From the cell containing the given text, extract its center point as (x, y) coordinate. 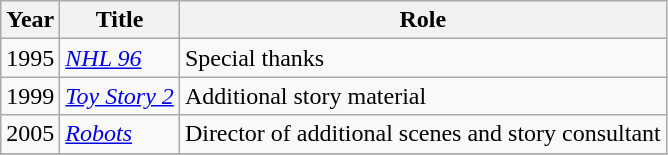
Robots (120, 134)
Director of additional scenes and story consultant (422, 134)
Role (422, 20)
Year (30, 20)
1999 (30, 96)
2005 (30, 134)
Title (120, 20)
1995 (30, 58)
Toy Story 2 (120, 96)
Additional story material (422, 96)
Special thanks (422, 58)
NHL 96 (120, 58)
